Return the (x, y) coordinate for the center point of the cell that contains the specified text.  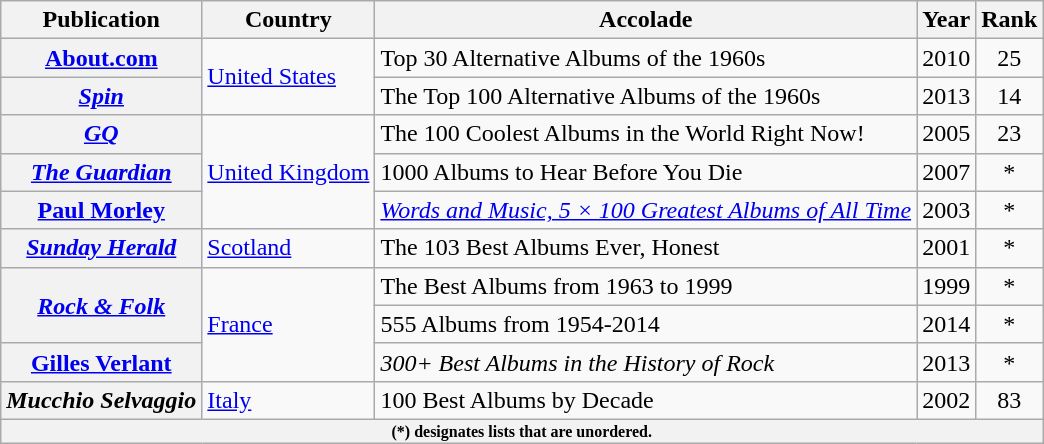
2010 (946, 58)
Scotland (288, 248)
Italy (288, 400)
United States (288, 77)
Words and Music, 5 × 100 Greatest Albums of All Time (646, 210)
The Best Albums from 1963 to 1999 (646, 286)
2005 (946, 134)
2002 (946, 400)
Sunday Herald (102, 248)
555 Albums from 1954-2014 (646, 324)
The Top 100 Alternative Albums of the 1960s (646, 96)
The 100 Coolest Albums in the World Right Now! (646, 134)
Rock & Folk (102, 305)
Accolade (646, 20)
The 103 Best Albums Ever, Honest (646, 248)
25 (1010, 58)
1000 Albums to Hear Before You Die (646, 172)
Spin (102, 96)
14 (1010, 96)
83 (1010, 400)
100 Best Albums by Decade (646, 400)
Country (288, 20)
United Kingdom (288, 172)
Publication (102, 20)
Mucchio Selvaggio (102, 400)
The Guardian (102, 172)
Gilles Verlant (102, 362)
Year (946, 20)
Top 30 Alternative Albums of the 1960s (646, 58)
2014 (946, 324)
(*) designates lists that are unordered. (522, 431)
1999 (946, 286)
GQ (102, 134)
France (288, 324)
2007 (946, 172)
23 (1010, 134)
2001 (946, 248)
About.com (102, 58)
2003 (946, 210)
Rank (1010, 20)
300+ Best Albums in the History of Rock (646, 362)
Paul Morley (102, 210)
